Search for the cell housing the specified text and yield its [X, Y] center coordinate. 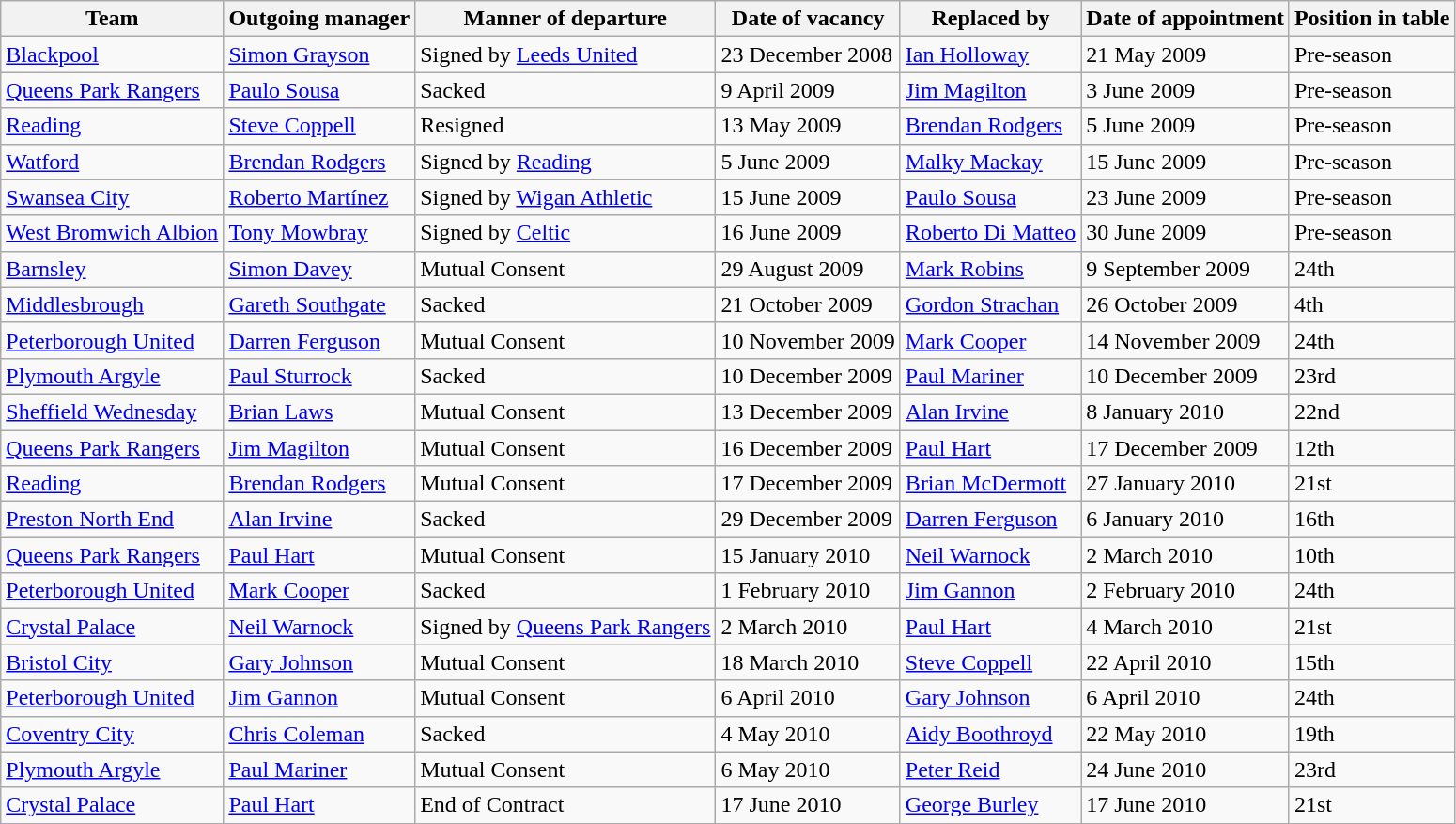
3 June 2009 [1185, 90]
Coventry City [113, 734]
Roberto Martínez [319, 197]
Mark Robins [990, 269]
30 June 2009 [1185, 233]
23 December 2008 [808, 54]
Bristol City [113, 662]
15th [1371, 662]
2 February 2010 [1185, 591]
6 May 2010 [808, 770]
Outgoing manager [319, 19]
Signed by Wigan Athletic [565, 197]
12th [1371, 448]
4 May 2010 [808, 734]
16 June 2009 [808, 233]
Replaced by [990, 19]
Brian McDermott [990, 484]
Tony Mowbray [319, 233]
West Bromwich Albion [113, 233]
Malky Mackay [990, 162]
6 January 2010 [1185, 520]
13 December 2009 [808, 412]
Roberto Di Matteo [990, 233]
21 May 2009 [1185, 54]
8 January 2010 [1185, 412]
Watford [113, 162]
Signed by Queens Park Rangers [565, 627]
Blackpool [113, 54]
13 May 2009 [808, 126]
4 March 2010 [1185, 627]
Barnsley [113, 269]
Signed by Reading [565, 162]
19th [1371, 734]
Simon Grayson [319, 54]
16 December 2009 [808, 448]
10 November 2009 [808, 340]
16th [1371, 520]
10th [1371, 555]
Preston North End [113, 520]
Date of appointment [1185, 19]
27 January 2010 [1185, 484]
14 November 2009 [1185, 340]
29 December 2009 [808, 520]
Sheffield Wednesday [113, 412]
Manner of departure [565, 19]
Swansea City [113, 197]
15 January 2010 [808, 555]
1 February 2010 [808, 591]
Paul Sturrock [319, 376]
Aidy Boothroyd [990, 734]
Gordon Strachan [990, 304]
Ian Holloway [990, 54]
Resigned [565, 126]
Position in table [1371, 19]
Simon Davey [319, 269]
Middlesbrough [113, 304]
26 October 2009 [1185, 304]
George Burley [990, 805]
22 April 2010 [1185, 662]
Peter Reid [990, 770]
Signed by Leeds United [565, 54]
21 October 2009 [808, 304]
22nd [1371, 412]
18 March 2010 [808, 662]
Gareth Southgate [319, 304]
22 May 2010 [1185, 734]
End of Contract [565, 805]
Date of vacancy [808, 19]
4th [1371, 304]
9 September 2009 [1185, 269]
29 August 2009 [808, 269]
Team [113, 19]
Brian Laws [319, 412]
Signed by Celtic [565, 233]
23 June 2009 [1185, 197]
Chris Coleman [319, 734]
9 April 2009 [808, 90]
24 June 2010 [1185, 770]
